Detect which cell encompasses the target text, then output its [x, y] center coordinate. 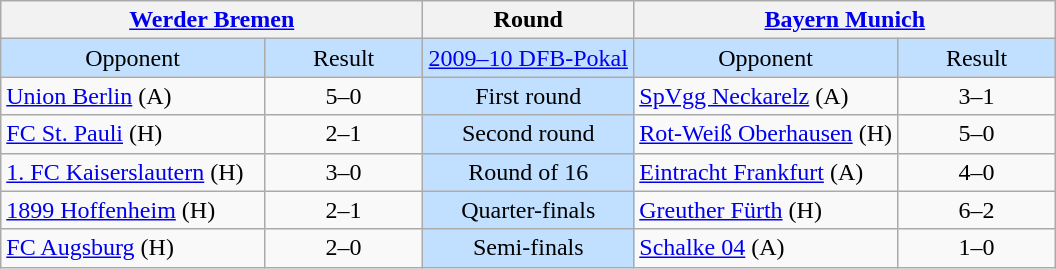
3–1 [976, 96]
Round of 16 [528, 172]
3–0 [343, 172]
Quarter-finals [528, 210]
Bayern Munich [845, 20]
Union Berlin (A) [133, 96]
6–2 [976, 210]
Werder Bremen [212, 20]
2009–10 DFB-Pokal [528, 58]
SpVgg Neckarelz (A) [766, 96]
Greuther Fürth (H) [766, 210]
Eintracht Frankfurt (A) [766, 172]
Second round [528, 134]
2–0 [343, 248]
1–0 [976, 248]
Semi-finals [528, 248]
First round [528, 96]
FC Augsburg (H) [133, 248]
Schalke 04 (A) [766, 248]
Round [528, 20]
FC St. Pauli (H) [133, 134]
1899 Hoffenheim (H) [133, 210]
4–0 [976, 172]
Rot-Weiß Oberhausen (H) [766, 134]
1. FC Kaiserslautern (H) [133, 172]
